Determine the (x, y) coordinate at the center of the cell enclosing the given text.  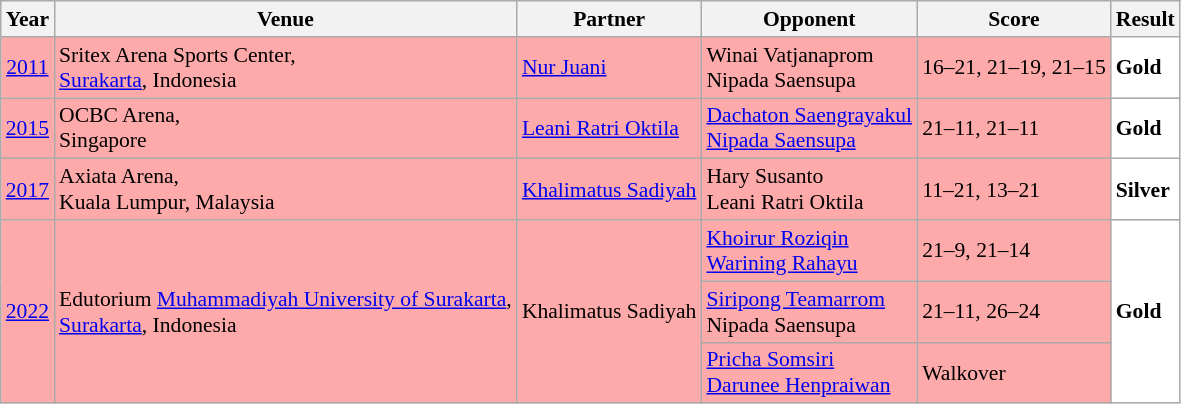
11–21, 13–21 (1014, 190)
16–21, 21–19, 21–15 (1014, 68)
Axiata Arena,Kuala Lumpur, Malaysia (286, 190)
21–11, 21–11 (1014, 128)
Year (28, 19)
2017 (28, 190)
Venue (286, 19)
Result (1146, 19)
Opponent (809, 19)
21–11, 26–24 (1014, 312)
Leani Ratri Oktila (610, 128)
Siripong Teamarrom Nipada Saensupa (809, 312)
Pricha Somsiri Darunee Henpraiwan (809, 372)
2015 (28, 128)
Winai Vatjanaprom Nipada Saensupa (809, 68)
Edutorium Muhammadiyah University of Surakarta,Surakarta, Indonesia (286, 312)
Khoirur Roziqin Warining Rahayu (809, 250)
Nur Juani (610, 68)
2011 (28, 68)
Hary Susanto Leani Ratri Oktila (809, 190)
Walkover (1014, 372)
Score (1014, 19)
21–9, 21–14 (1014, 250)
Partner (610, 19)
Silver (1146, 190)
Dachaton Saengrayakul Nipada Saensupa (809, 128)
Sritex Arena Sports Center,Surakarta, Indonesia (286, 68)
2022 (28, 312)
OCBC Arena,Singapore (286, 128)
